Identify which cell holds the provided text, then report its [X, Y] central coordinate. 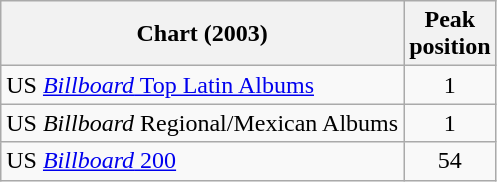
US Billboard Regional/Mexican Albums [202, 123]
US Billboard 200 [202, 161]
Peakposition [450, 34]
Chart (2003) [202, 34]
54 [450, 161]
US Billboard Top Latin Albums [202, 85]
